Identify which cell holds the provided text, then report its (x, y) central coordinate. 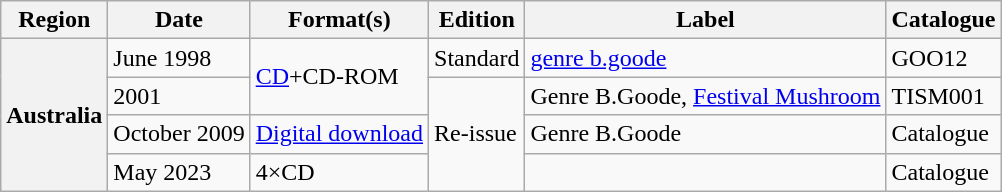
Genre B.Goode (706, 134)
4×CD (339, 172)
Australia (54, 115)
genre b.goode (706, 58)
CD+CD-ROM (339, 77)
Digital download (339, 134)
Re-issue (477, 134)
Region (54, 20)
June 1998 (179, 58)
Edition (477, 20)
Label (706, 20)
October 2009 (179, 134)
May 2023 (179, 172)
Standard (477, 58)
Genre B.Goode, Festival Mushroom (706, 96)
Format(s) (339, 20)
GOO12 (944, 58)
2001 (179, 96)
TISM001 (944, 96)
Date (179, 20)
